Output the (x, y) coordinate of the center of the cell containing the given text.  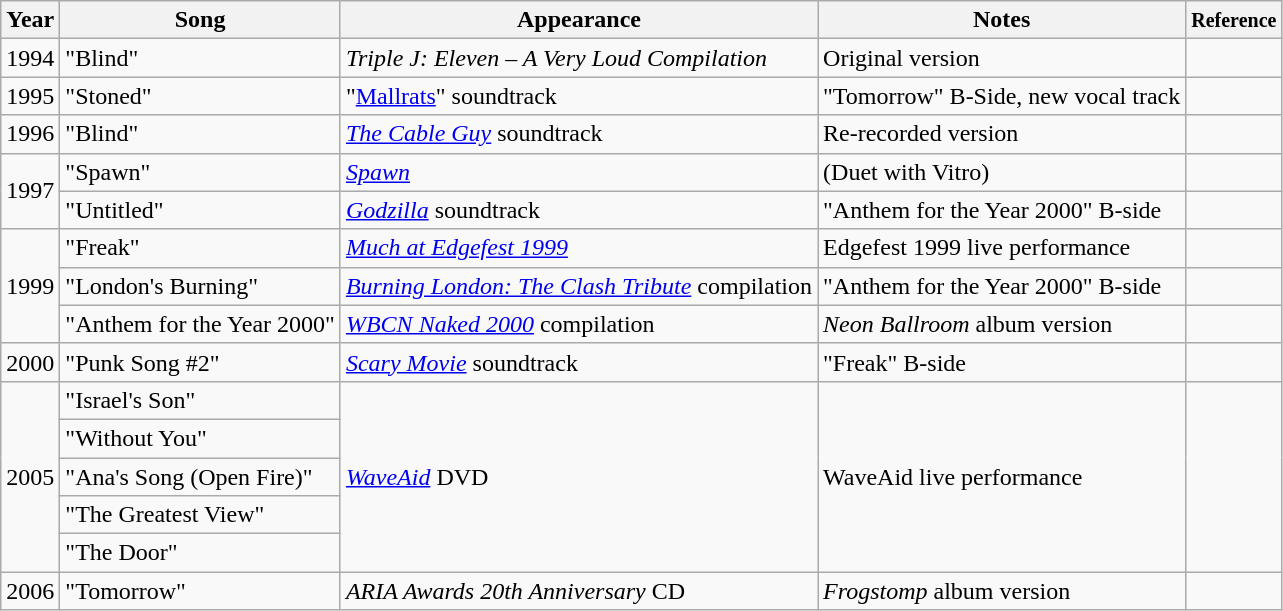
Reference (1234, 20)
Spawn (578, 172)
"Punk Song #2" (200, 362)
Neon Ballroom album version (1002, 324)
1995 (30, 96)
Original version (1002, 58)
"Without You" (200, 438)
"Israel's Son" (200, 400)
(Duet with Vitro) (1002, 172)
Year (30, 20)
Triple J: Eleven – A Very Loud Compilation (578, 58)
Burning London: The Clash Tribute compilation (578, 286)
1996 (30, 134)
"London's Burning" (200, 286)
Godzilla soundtrack (578, 210)
Notes (1002, 20)
ARIA Awards 20th Anniversary CD (578, 591)
WaveAid DVD (578, 476)
"The Door" (200, 553)
2006 (30, 591)
1997 (30, 191)
Appearance (578, 20)
"Anthem for the Year 2000" (200, 324)
"Stoned" (200, 96)
"The Greatest View" (200, 515)
1994 (30, 58)
Frogstomp album version (1002, 591)
2000 (30, 362)
WBCN Naked 2000 compilation (578, 324)
"Tomorrow" B-Side, new vocal track (1002, 96)
The Cable Guy soundtrack (578, 134)
"Mallrats" soundtrack (578, 96)
Much at Edgefest 1999 (578, 248)
2005 (30, 476)
Re-recorded version (1002, 134)
"Tomorrow" (200, 591)
Song (200, 20)
1999 (30, 286)
Edgefest 1999 live performance (1002, 248)
Scary Movie soundtrack (578, 362)
"Ana's Song (Open Fire)" (200, 477)
"Freak" B-side (1002, 362)
"Spawn" (200, 172)
WaveAid live performance (1002, 476)
"Untitled" (200, 210)
"Freak" (200, 248)
